Pinpoint the cell where the given text exists, returning its [x, y] midpoint coordinate. 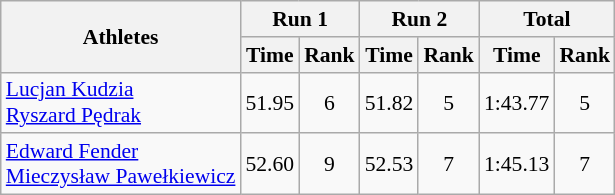
Run 1 [300, 19]
Run 2 [420, 19]
Athletes [121, 36]
52.53 [390, 164]
6 [330, 102]
Lucjan KudziaRyszard Pędrak [121, 102]
51.82 [390, 102]
Edward FenderMieczysław Pawełkiewicz [121, 164]
1:43.77 [516, 102]
52.60 [270, 164]
51.95 [270, 102]
9 [330, 164]
Total [547, 19]
1:45.13 [516, 164]
